Scan for the cell matching the given text and deliver its (X, Y) coordinate at center. 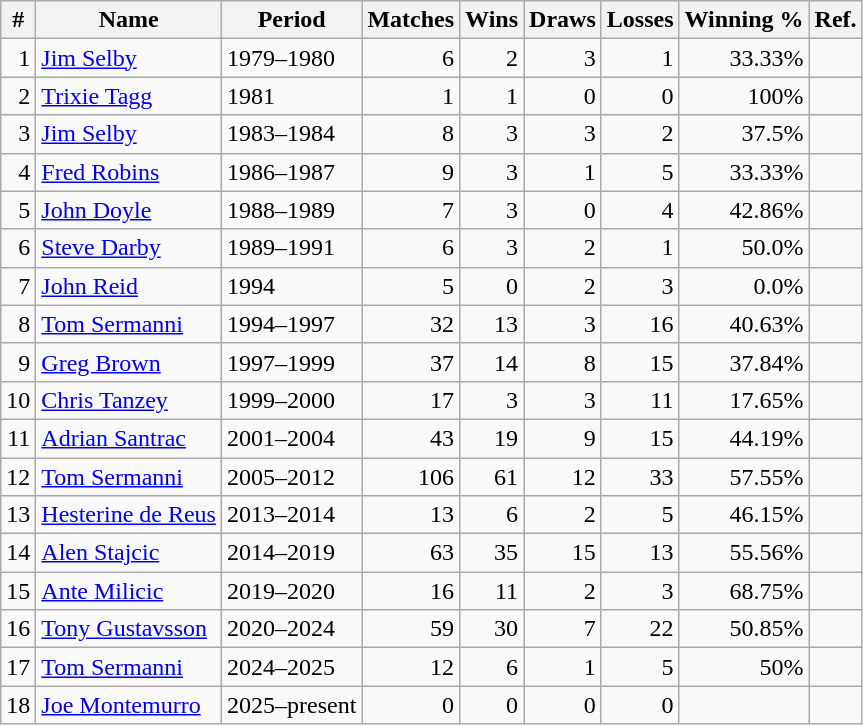
Name (129, 20)
46.15% (744, 515)
1997–1999 (291, 362)
2025–present (291, 705)
57.55% (744, 477)
50.0% (744, 248)
61 (492, 477)
1986–1987 (291, 172)
John Doyle (129, 210)
1988–1989 (291, 210)
2024–2025 (291, 667)
Losses (640, 20)
1999–2000 (291, 400)
30 (492, 629)
Tony Gustavsson (129, 629)
40.63% (744, 324)
32 (411, 324)
59 (411, 629)
Ante Milicic (129, 591)
100% (744, 96)
Fred Robins (129, 172)
17.65% (744, 400)
19 (492, 438)
42.86% (744, 210)
Hesterine de Reus (129, 515)
Alen Stajcic (129, 553)
0.0% (744, 286)
50.85% (744, 629)
35 (492, 553)
Winning % (744, 20)
Ref. (836, 20)
1989–1991 (291, 248)
1994–1997 (291, 324)
Adrian Santrac (129, 438)
Draws (563, 20)
John Reid (129, 286)
68.75% (744, 591)
Wins (492, 20)
Chris Tanzey (129, 400)
2005–2012 (291, 477)
44.19% (744, 438)
Greg Brown (129, 362)
Period (291, 20)
Steve Darby (129, 248)
2020–2024 (291, 629)
10 (18, 400)
43 (411, 438)
50% (744, 667)
55.56% (744, 553)
# (18, 20)
33 (640, 477)
1994 (291, 286)
22 (640, 629)
37.84% (744, 362)
2001–2004 (291, 438)
1983–1984 (291, 134)
2013–2014 (291, 515)
2019–2020 (291, 591)
106 (411, 477)
Matches (411, 20)
18 (18, 705)
1979–1980 (291, 58)
1981 (291, 96)
Trixie Tagg (129, 96)
37.5% (744, 134)
2014–2019 (291, 553)
63 (411, 553)
37 (411, 362)
Joe Montemurro (129, 705)
